From the cell containing the given text, extract its center point as (X, Y) coordinate. 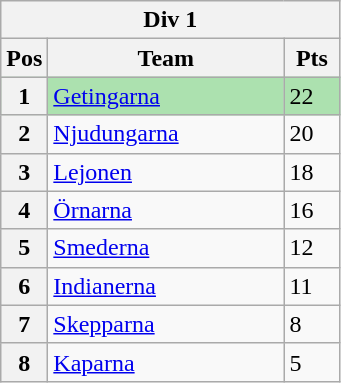
Örnarna (166, 210)
7 (24, 324)
Lejonen (166, 172)
Smederna (166, 248)
1 (24, 96)
6 (24, 286)
Team (166, 58)
4 (24, 210)
22 (312, 96)
Njudungarna (166, 134)
18 (312, 172)
Kaparna (166, 362)
Div 1 (170, 20)
16 (312, 210)
12 (312, 248)
Pos (24, 58)
Indianerna (166, 286)
3 (24, 172)
Pts (312, 58)
Getingarna (166, 96)
2 (24, 134)
11 (312, 286)
20 (312, 134)
Skepparna (166, 324)
